Extract the (X, Y) coordinate from the center of the cell holding the provided text.  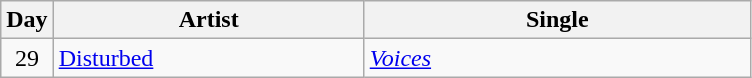
29 (27, 58)
Voices (557, 58)
Disturbed (208, 58)
Single (557, 20)
Artist (208, 20)
Day (27, 20)
